Find where the given text appears and provide that cell's center as [x, y] coordinate. 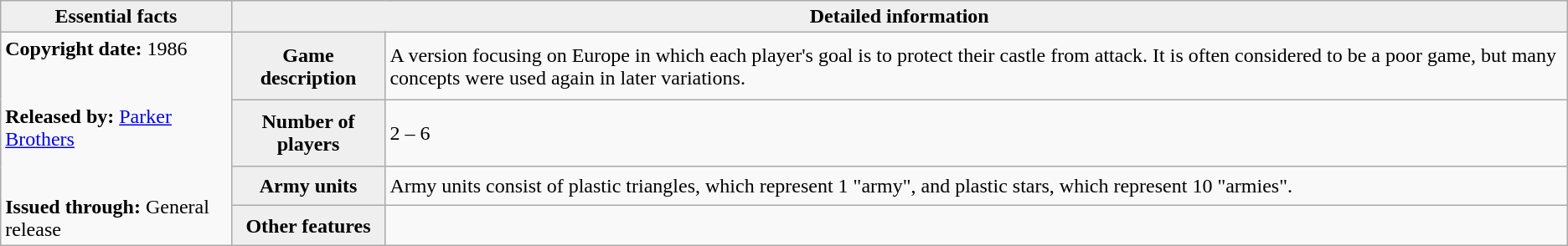
Essential facts [116, 17]
Detailed information [900, 17]
Copyright date: 1986 Released by: Parker Brothers Issued through: General release [116, 139]
Game description [308, 66]
Army units consist of plastic triangles, which represent 1 "army", and plastic stars, which represent 10 "armies". [977, 186]
Army units [308, 186]
Number of players [308, 133]
Other features [308, 226]
2 – 6 [977, 133]
